Determine the (X, Y) coordinate at the center of the cell enclosing the given text.  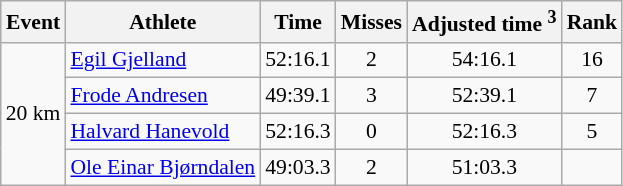
Misses (372, 22)
51:03.3 (484, 167)
Adjusted time 3 (484, 22)
Time (298, 22)
Frode Andresen (162, 96)
0 (372, 132)
16 (592, 60)
Rank (592, 22)
49:39.1 (298, 96)
52:16.1 (298, 60)
Egil Gjelland (162, 60)
7 (592, 96)
49:03.3 (298, 167)
Halvard Hanevold (162, 132)
Athlete (162, 22)
Event (34, 22)
52:39.1 (484, 96)
Ole Einar Bjørndalen (162, 167)
5 (592, 132)
54:16.1 (484, 60)
3 (372, 96)
20 km (34, 113)
